Search for the cell housing the specified text and yield its (X, Y) center coordinate. 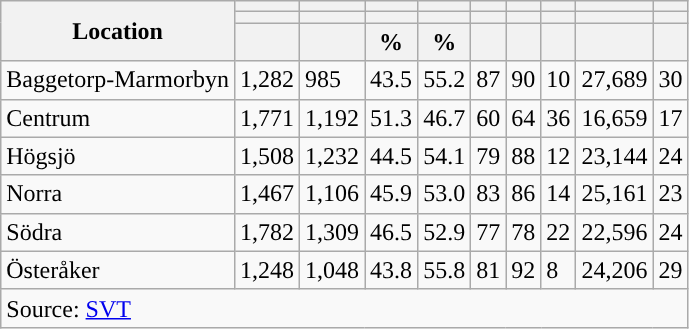
52.9 (444, 232)
55.2 (444, 80)
1,106 (332, 194)
985 (332, 80)
22,596 (614, 232)
79 (488, 156)
Högsjö (118, 156)
1,467 (266, 194)
25,161 (614, 194)
43.8 (392, 270)
Södra (118, 232)
Centrum (118, 118)
Baggetorp-Marmorbyn (118, 80)
60 (488, 118)
54.1 (444, 156)
29 (670, 270)
16,659 (614, 118)
53.0 (444, 194)
12 (558, 156)
46.7 (444, 118)
77 (488, 232)
30 (670, 80)
88 (524, 156)
14 (558, 194)
1,282 (266, 80)
Location (118, 31)
51.3 (392, 118)
Source: SVT (344, 308)
44.5 (392, 156)
43.5 (392, 80)
87 (488, 80)
92 (524, 270)
1,771 (266, 118)
27,689 (614, 80)
1,508 (266, 156)
90 (524, 80)
46.5 (392, 232)
24,206 (614, 270)
1,232 (332, 156)
1,048 (332, 270)
Österåker (118, 270)
17 (670, 118)
1,782 (266, 232)
1,248 (266, 270)
Norra (118, 194)
78 (524, 232)
83 (488, 194)
23 (670, 194)
22 (558, 232)
81 (488, 270)
36 (558, 118)
23,144 (614, 156)
8 (558, 270)
55.8 (444, 270)
10 (558, 80)
64 (524, 118)
1,309 (332, 232)
45.9 (392, 194)
1,192 (332, 118)
86 (524, 194)
